Output the [x, y] coordinate of the center of the cell containing the given text.  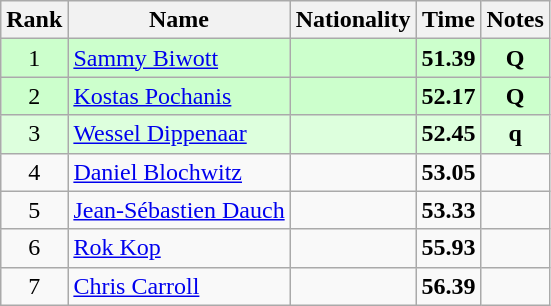
3 [34, 134]
Daniel Blochwitz [179, 172]
Jean-Sébastien Dauch [179, 210]
4 [34, 172]
q [515, 134]
1 [34, 58]
Wessel Dippenaar [179, 134]
Nationality [353, 20]
55.93 [448, 248]
7 [34, 286]
Rank [34, 20]
52.17 [448, 96]
53.33 [448, 210]
51.39 [448, 58]
6 [34, 248]
Rok Kop [179, 248]
Name [179, 20]
Notes [515, 20]
56.39 [448, 286]
Chris Carroll [179, 286]
Sammy Biwott [179, 58]
52.45 [448, 134]
53.05 [448, 172]
Kostas Pochanis [179, 96]
5 [34, 210]
Time [448, 20]
2 [34, 96]
